Locate the cell with the specified text and output its (x, y) center coordinate. 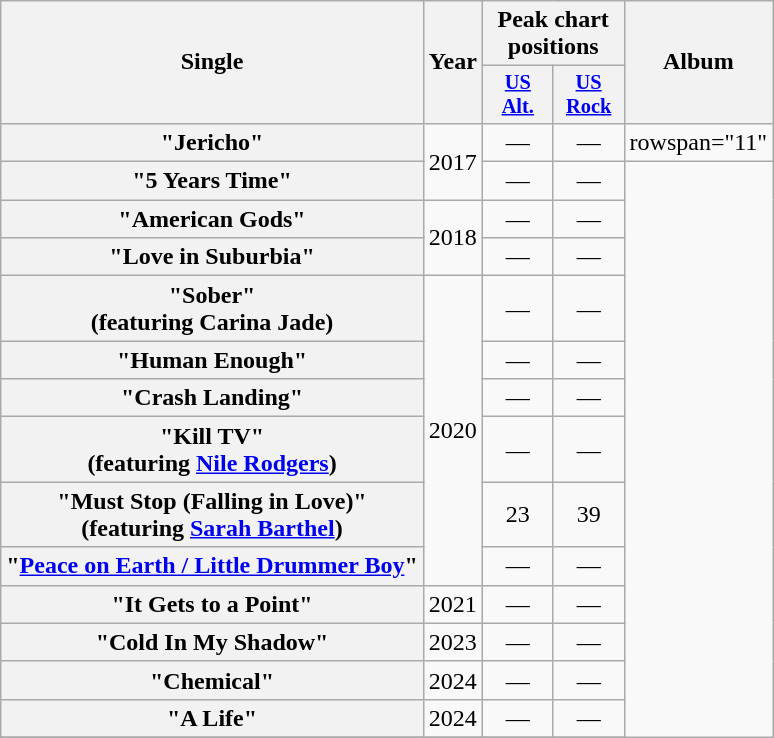
"Must Stop (Falling in Love)"(featuring Sarah Barthel) (212, 514)
USAlt. (518, 95)
"Human Enough" (212, 360)
Year (452, 62)
23 (518, 514)
"5 Years Time" (212, 181)
"Jericho" (212, 142)
Album (698, 62)
2017 (452, 161)
"Cold In My Shadow" (212, 642)
"Chemical" (212, 680)
"Love in Suburbia" (212, 257)
USRock (588, 95)
2021 (452, 604)
"A Life" (212, 718)
"Crash Landing" (212, 398)
2023 (452, 642)
Single (212, 62)
2020 (452, 430)
39 (588, 514)
rowspan="11" (698, 142)
Peak chartpositions (553, 34)
"Peace on Earth / Little Drummer Boy" (212, 566)
"American Gods" (212, 219)
2018 (452, 238)
"Sober"(featuring Carina Jade) (212, 308)
"It Gets to a Point" (212, 604)
"Kill TV"(featuring Nile Rodgers) (212, 450)
